Detect which cell encompasses the target text, then output its (X, Y) center coordinate. 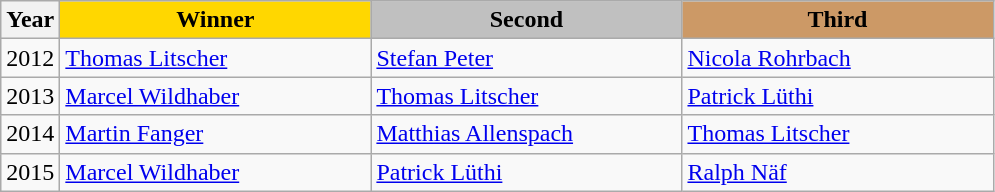
Second (526, 20)
Nicola Rohrbach (838, 58)
Year (30, 20)
2013 (30, 96)
2015 (30, 172)
2014 (30, 134)
Ralph Näf (838, 172)
Matthias Allenspach (526, 134)
Third (838, 20)
Stefan Peter (526, 58)
Martin Fanger (216, 134)
Winner (216, 20)
2012 (30, 58)
